Find where the given text appears and provide that cell's center as (x, y) coordinate. 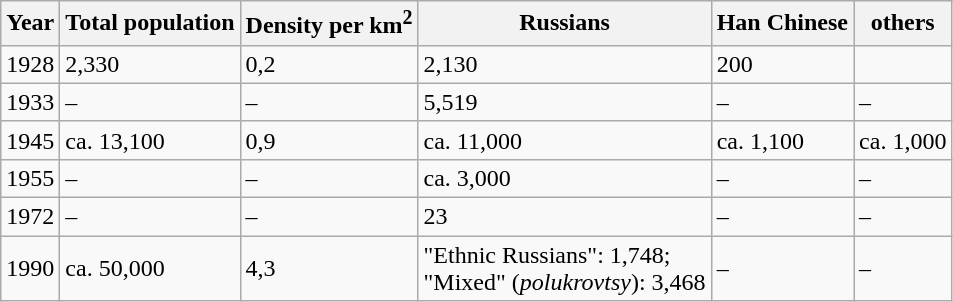
Russians (564, 24)
1990 (30, 268)
0,2 (329, 64)
0,9 (329, 140)
Han Chinese (782, 24)
1945 (30, 140)
ca. 50,000 (150, 268)
1928 (30, 64)
1933 (30, 102)
Density per km2 (329, 24)
2,330 (150, 64)
23 (564, 217)
ca. 1,000 (903, 140)
"Ethnic Russians": 1,748;"Mixed" (polukrovtsy): 3,468 (564, 268)
5,519 (564, 102)
4,3 (329, 268)
Total population (150, 24)
ca. 13,100 (150, 140)
Year (30, 24)
ca. 1,100 (782, 140)
others (903, 24)
1972 (30, 217)
1955 (30, 178)
2,130 (564, 64)
ca. 11,000 (564, 140)
200 (782, 64)
ca. 3,000 (564, 178)
